Identify which cell holds the provided text, then report its (X, Y) central coordinate. 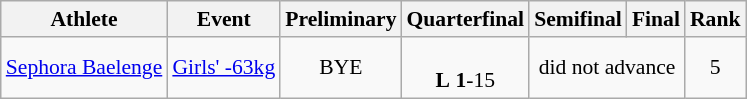
L 1-15 (466, 68)
did not advance (607, 68)
Event (224, 19)
Quarterfinal (466, 19)
Girls' -63kg (224, 68)
Preliminary (340, 19)
Sephora Baelenge (84, 68)
Rank (716, 19)
Semifinal (578, 19)
5 (716, 68)
Final (656, 19)
Athlete (84, 19)
BYE (340, 68)
